For the text-containing cell, return its midpoint in [x, y] coordinate format. 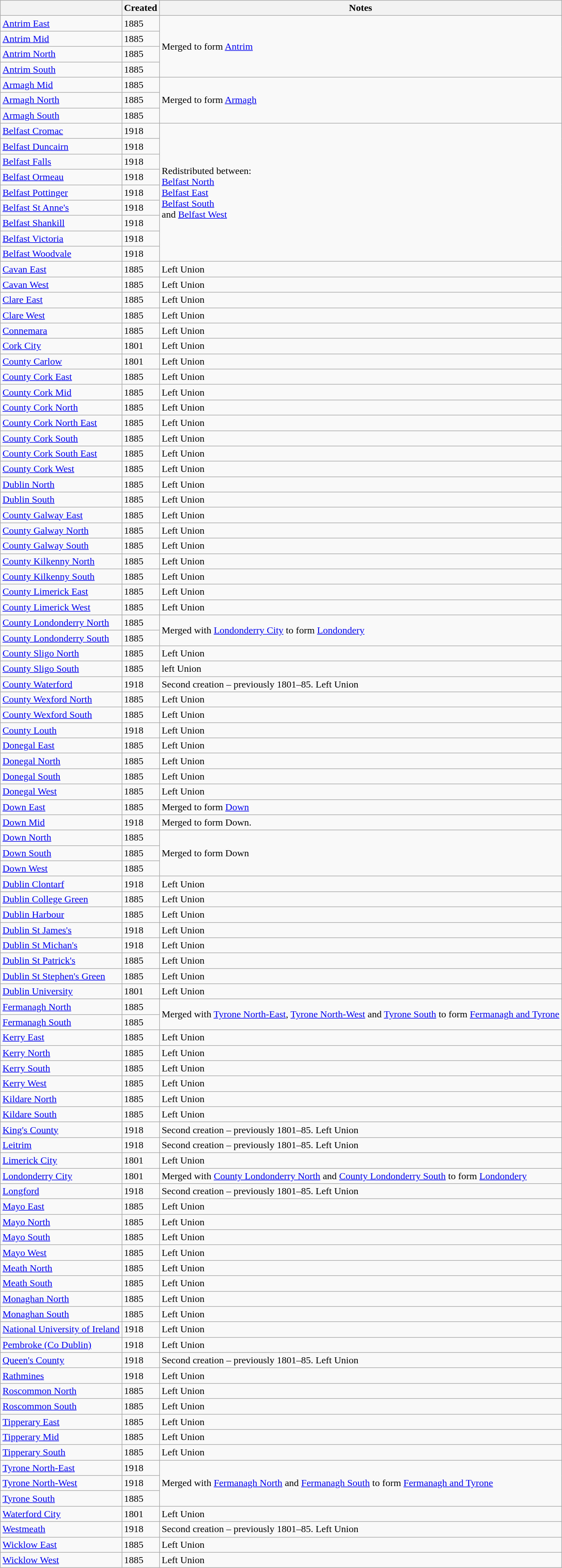
County Waterford [61, 684]
Created [140, 8]
Antrim North [61, 54]
Wicklow East [61, 1545]
County Cork North [61, 407]
Waterford City [61, 1514]
Connemara [61, 331]
Belfast Falls [61, 161]
Dublin St Michan's [61, 945]
Tipperary South [61, 1453]
Roscommon South [61, 1406]
County Sligo North [61, 653]
County Cork West [61, 469]
Merged to form Down. [361, 822]
Kerry South [61, 1068]
County Londonderry South [61, 638]
Queen's County [61, 1360]
Belfast Pottinger [61, 193]
Longford [61, 1191]
Tipperary East [61, 1421]
County Cork Mid [61, 392]
Meath South [61, 1283]
Merged with Fermanagh North and Fermanagh South to form Fermanagh and Tyrone [361, 1483]
Tyrone North-West [61, 1483]
Dublin College Green [61, 899]
Cavan West [61, 285]
Redistributed between: Belfast North Belfast East Belfast South and Belfast West [361, 192]
Tyrone North-East [61, 1468]
Belfast St Anne's [61, 208]
County Cork East [61, 377]
County Kilkenny North [61, 561]
County Wexford North [61, 700]
Kildare South [61, 1114]
County Cork North East [61, 423]
Dublin St Stephen's Green [61, 976]
County Kilkenny South [61, 576]
Westmeath [61, 1529]
County Wexford South [61, 715]
Kerry East [61, 1038]
Pembroke (Co Dublin) [61, 1345]
County Sligo South [61, 669]
County Louth [61, 730]
Merged with County Londonderry North and County Londonderry South to form Londondery [361, 1176]
Kerry North [61, 1053]
Mayo South [61, 1237]
Donegal West [61, 792]
Meath North [61, 1268]
County Galway North [61, 530]
left Union [361, 669]
Antrim Mid [61, 39]
Antrim East [61, 23]
County Carlow [61, 361]
Rathmines [61, 1375]
National University of Ireland [61, 1329]
Mayo West [61, 1253]
Roscommon North [61, 1391]
Clare East [61, 300]
Armagh South [61, 115]
Donegal East [61, 746]
Dublin North [61, 484]
Belfast Duncairn [61, 146]
Dublin St James's [61, 930]
Donegal South [61, 776]
King's County [61, 1130]
Notes [361, 8]
Merged to form Antrim [361, 46]
Belfast Ormeau [61, 177]
Belfast Shankill [61, 223]
Cavan East [61, 269]
Londonderry City [61, 1176]
Down North [61, 838]
County Cork South [61, 438]
County Galway South [61, 546]
Down Mid [61, 822]
Dublin South [61, 500]
Limerick City [61, 1160]
Cork City [61, 346]
Mayo East [61, 1207]
Dublin University [61, 992]
Dublin Harbour [61, 914]
County Galway East [61, 515]
Monaghan South [61, 1314]
Leitrim [61, 1145]
Mayo North [61, 1222]
Kildare North [61, 1099]
Wicklow West [61, 1560]
Dublin Clontarf [61, 884]
Down East [61, 807]
Down West [61, 868]
Donegal North [61, 761]
Down South [61, 853]
Armagh North [61, 100]
Belfast Victoria [61, 239]
Merged to form Armagh [361, 100]
Tyrone South [61, 1499]
Fermanagh South [61, 1022]
Fermanagh North [61, 1007]
Belfast Woodvale [61, 254]
Tipperary Mid [61, 1437]
County Limerick East [61, 592]
Kerry West [61, 1084]
Dublin St Patrick's [61, 961]
Antrim South [61, 69]
Clare West [61, 315]
Belfast Cromac [61, 131]
County Londonderry North [61, 623]
County Cork South East [61, 454]
Merged with Tyrone North-East, Tyrone North-West and Tyrone South to form Fermanagh and Tyrone [361, 1015]
Monaghan North [61, 1299]
Armagh Mid [61, 85]
County Limerick West [61, 607]
Merged with Londonderry City to form Londondery [361, 630]
